Determine the (X, Y) coordinate at the center of the cell enclosing the given text.  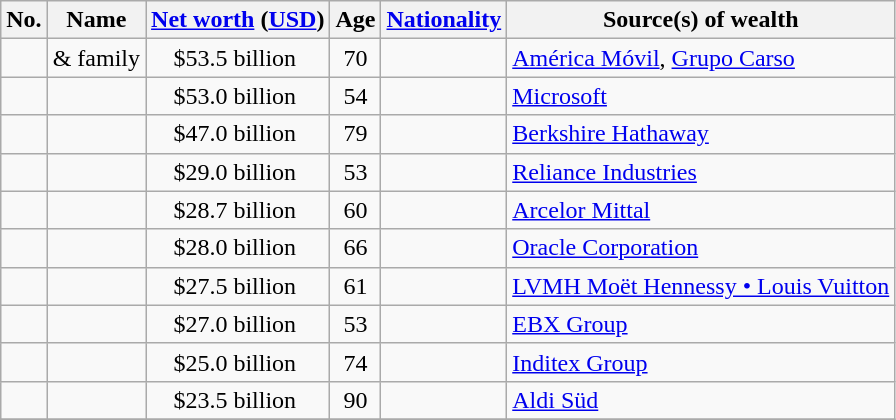
74 (356, 362)
$23.5 billion (238, 400)
$53.0 billion (238, 96)
LVMH Moët Hennessy • Louis Vuitton (701, 286)
66 (356, 248)
$25.0 billion (238, 362)
Inditex Group (701, 362)
Name (96, 20)
Oracle Corporation (701, 248)
Arcelor Mittal (701, 210)
61 (356, 286)
Berkshire Hathaway (701, 134)
$28.0 billion (238, 248)
$53.5 billion (238, 58)
$27.5 billion (238, 286)
No. (24, 20)
$47.0 billion (238, 134)
& family (96, 58)
Reliance Industries (701, 172)
Microsoft (701, 96)
60 (356, 210)
$29.0 billion (238, 172)
Net worth (USD) (238, 20)
Age (356, 20)
90 (356, 400)
América Móvil, Grupo Carso (701, 58)
54 (356, 96)
$27.0 billion (238, 324)
Source(s) of wealth (701, 20)
70 (356, 58)
$28.7 billion (238, 210)
Nationality (444, 20)
EBX Group (701, 324)
79 (356, 134)
Aldi Süd (701, 400)
